Extract the (x, y) coordinate from the center of the cell holding the provided text.  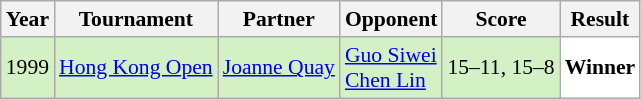
Score (500, 19)
1999 (28, 68)
Result (600, 19)
Winner (600, 68)
Guo Siwei Chen Lin (392, 68)
Opponent (392, 19)
15–11, 15–8 (500, 68)
Tournament (136, 19)
Year (28, 19)
Joanne Quay (279, 68)
Hong Kong Open (136, 68)
Partner (279, 19)
